Pinpoint the cell where the given text exists, returning its [X, Y] midpoint coordinate. 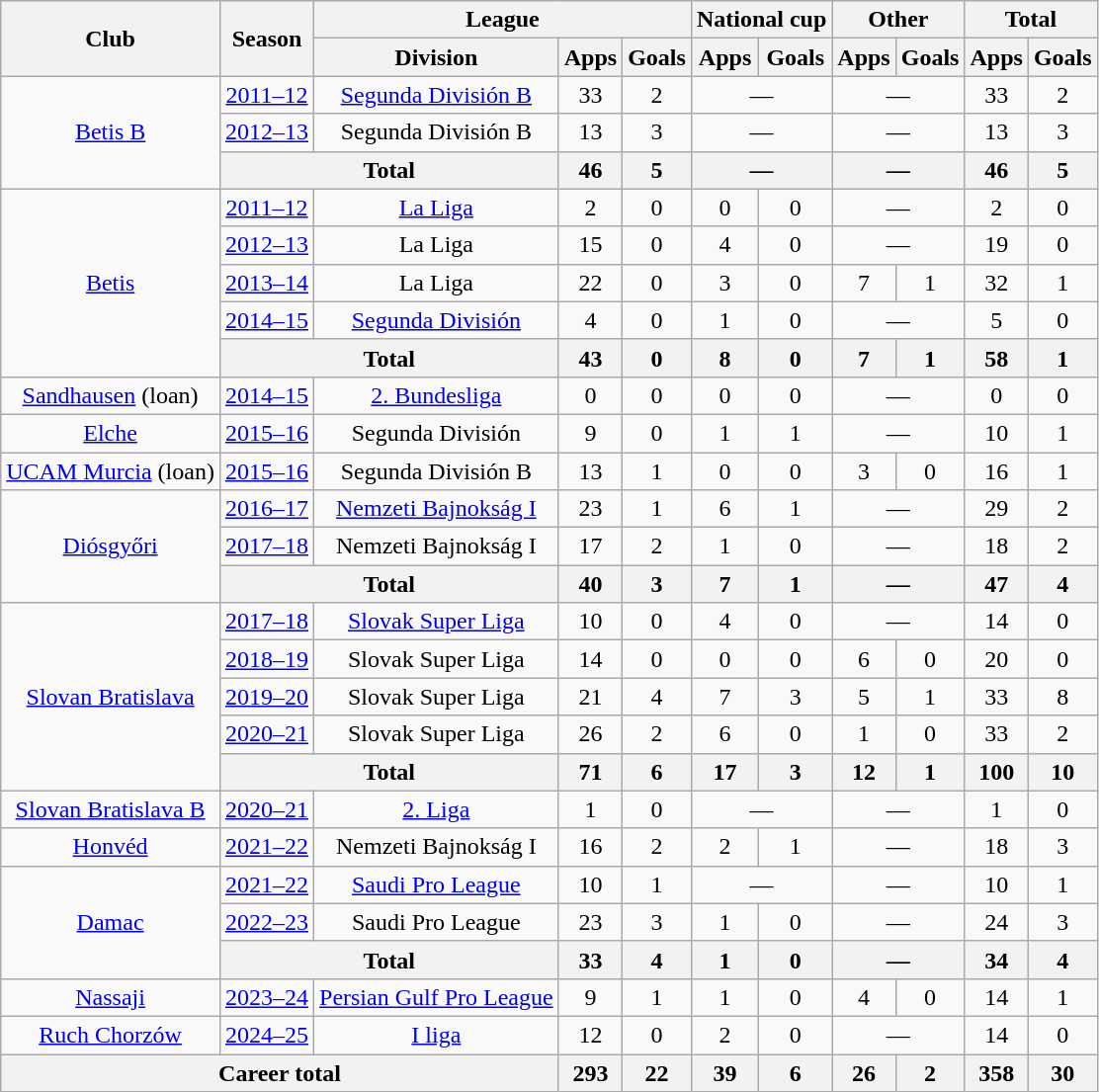
Damac [111, 922]
293 [590, 1072]
Nassaji [111, 997]
58 [996, 358]
2023–24 [267, 997]
UCAM Murcia (loan) [111, 471]
Career total [280, 1072]
2022–23 [267, 922]
34 [996, 960]
43 [590, 358]
24 [996, 922]
Betis [111, 283]
League [503, 20]
2013–14 [267, 283]
Club [111, 39]
2024–25 [267, 1035]
National cup [761, 20]
19 [996, 245]
2019–20 [267, 697]
Honvéd [111, 847]
29 [996, 509]
Diósgyőri [111, 546]
15 [590, 245]
Betis B [111, 132]
2018–19 [267, 659]
Slovan Bratislava [111, 697]
2016–17 [267, 509]
39 [724, 1072]
20 [996, 659]
Slovan Bratislava B [111, 809]
Division [437, 57]
Ruch Chorzów [111, 1035]
100 [996, 772]
Other [898, 20]
Elche [111, 433]
30 [1062, 1072]
2. Bundesliga [437, 395]
71 [590, 772]
40 [590, 584]
2. Liga [437, 809]
32 [996, 283]
I liga [437, 1035]
Season [267, 39]
Persian Gulf Pro League [437, 997]
47 [996, 584]
Sandhausen (loan) [111, 395]
21 [590, 697]
358 [996, 1072]
